Search for the cell housing the specified text and yield its [x, y] center coordinate. 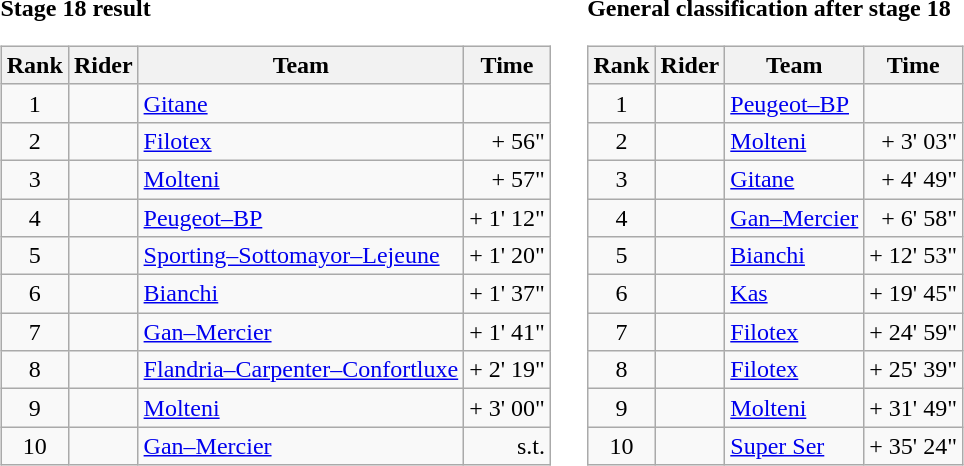
+ 1' 12" [508, 217]
+ 24' 59" [914, 332]
+ 57" [508, 179]
+ 6' 58" [914, 217]
+ 1' 41" [508, 332]
Kas [794, 294]
+ 35' 24" [914, 446]
+ 25' 39" [914, 370]
+ 31' 49" [914, 408]
+ 1' 20" [508, 256]
+ 4' 49" [914, 179]
+ 3' 03" [914, 141]
s.t. [508, 446]
Super Ser [794, 446]
+ 1' 37" [508, 294]
+ 3' 00" [508, 408]
+ 19' 45" [914, 294]
Flandria–Carpenter–Confortluxe [301, 370]
+ 12' 53" [914, 256]
Sporting–Sottomayor–Lejeune [301, 256]
+ 56" [508, 141]
+ 2' 19" [508, 370]
